Find where the given text appears and provide that cell's center as (x, y) coordinate. 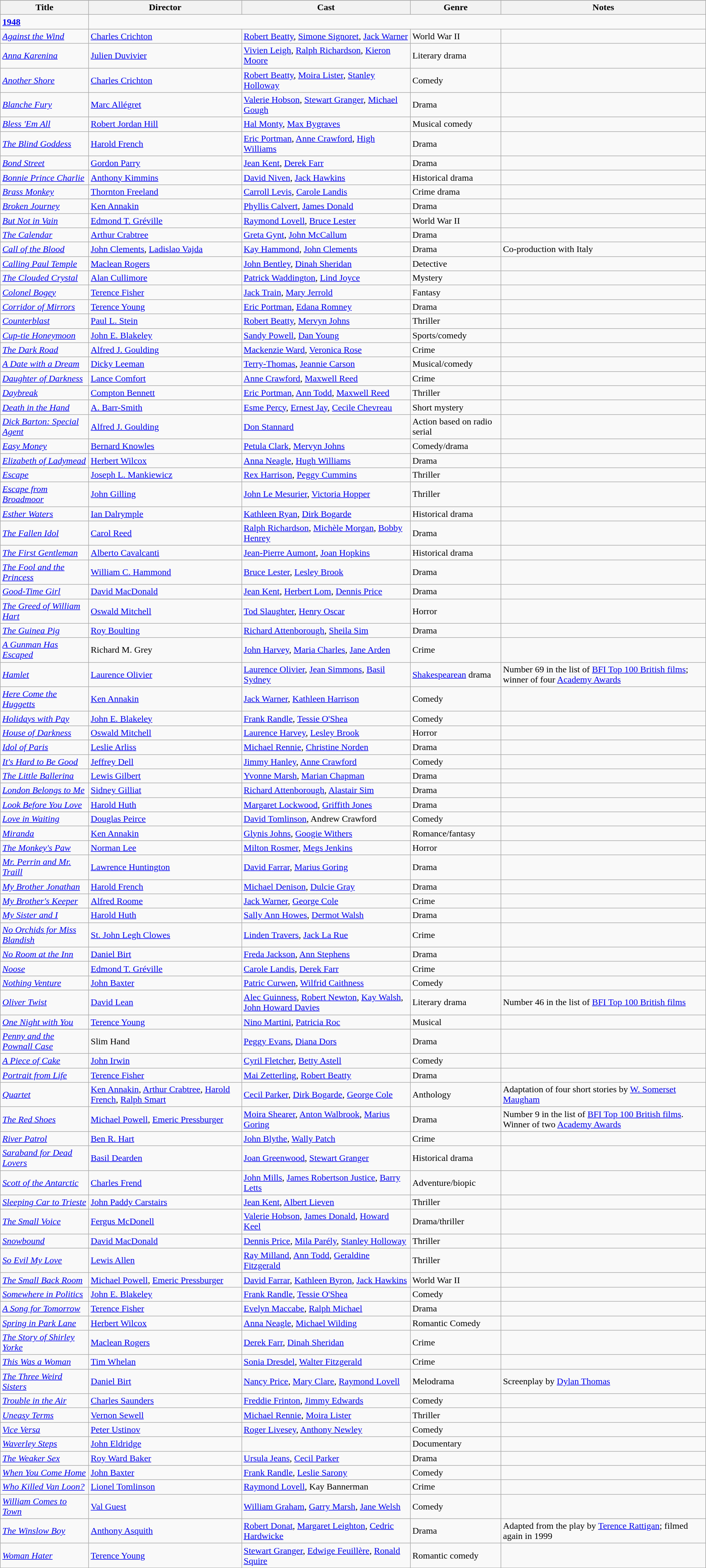
Jeffrey Dell (165, 762)
Moira Shearer, Anton Walbrook, Marius Goring (326, 1119)
Portrait from Life (45, 1075)
Sonia Dresdel, Walter Fitzgerald (326, 1362)
Phyllis Calvert, James Donald (326, 206)
Here Come the Huggetts (45, 699)
Sandy Powell, Dan Young (326, 335)
The Fallen Idol (45, 533)
River Patrol (45, 1139)
Sidney Gilliat (165, 790)
Anthony Asquith (165, 1531)
Tim Whelan (165, 1362)
Anthony Kimmins (165, 177)
Alfred Roome (165, 901)
Charles Saunders (165, 1401)
Jack Warner, Kathleen Harrison (326, 699)
Comedy/drama (456, 446)
Bless 'Em All (45, 124)
John Mills, James Robertson Justice, Barry Letts (326, 1182)
Compton Bennett (165, 393)
Ken Annakin, Arthur Crabtree, Harold French, Ralph Smart (165, 1095)
Petula Clark, Mervyn Johns (326, 446)
Slim Hand (165, 1041)
John Irwin (165, 1061)
Jack Warner, George Cole (326, 901)
Raymond Lovell, Kay Bannerman (326, 1487)
Ralph Richardson, Michèle Morgan, Bobby Henrey (326, 533)
The Fool and the Princess (45, 572)
Julien Duvivier (165, 56)
Glynis Johns, Googie Withers (326, 833)
Leslie Arliss (165, 747)
Charles Frend (165, 1182)
Eric Portman, Anne Crawford, High Williams (326, 143)
David Farrar, Kathleen Byron, Jack Hawkins (326, 1280)
Esther Waters (45, 514)
Terry-Thomas, Jeannie Carson (326, 364)
Nothing Venture (45, 983)
Jean Kent, Herbert Lom, Dennis Price (326, 592)
Genre (456, 8)
Kathleen Ryan, Dirk Bogarde (326, 514)
Short mystery (456, 407)
Adapted from the play by Terence Rattigan; filmed again in 1999 (603, 1531)
David Lean (165, 1002)
Gordon Parry (165, 163)
Nino Martini, Patricia Roc (326, 1022)
My Sister and I (45, 915)
Mai Zetterling, Robert Beatty (326, 1075)
John Blythe, Wally Patch (326, 1139)
Colonel Bogey (45, 292)
Paul L. Stein (165, 321)
Adventure/biopic (456, 1182)
Linden Travers, Jack La Rue (326, 935)
Frank Randle, Leslie Sarony (326, 1473)
Dick Barton: Special Agent (45, 426)
Somewhere in Politics (45, 1294)
Carol Reed (165, 533)
The Small Back Room (45, 1280)
Cyril Fletcher, Betty Astell (326, 1061)
The Little Ballerina (45, 776)
The First Gentleman (45, 553)
John Clements, Ladislao Vajda (165, 249)
Laurence Olivier (165, 675)
Patrick Waddington, Lind Joyce (326, 278)
Alberto Cavalcanti (165, 553)
Escape from Broadmoor (45, 494)
Ursula Jeans, Cecil Parker (326, 1458)
Romantic Comedy (456, 1323)
Margaret Lockwood, Griffith Jones (326, 805)
Richard M. Grey (165, 650)
Eric Portman, Ann Todd, Maxwell Reed (326, 393)
Bonnie Prince Charlie (45, 177)
Robert Jordan Hill (165, 124)
Hamlet (45, 675)
Bernard Knowles (165, 446)
Shakespearean drama (456, 675)
Joan Greenwood, Stewart Granger (326, 1158)
Norman Lee (165, 848)
Cast (326, 8)
Co-production with Italy (603, 249)
Lewis Gilbert (165, 776)
Daughter of Darkness (45, 378)
Lawrence Huntington (165, 867)
Robert Beatty, Simone Signoret, Jack Warner (326, 36)
The Greed of William Hart (45, 611)
Romantic comedy (456, 1555)
John Le Mesurier, Victoria Hopper (326, 494)
Fergus McDonell (165, 1222)
Lance Comfort (165, 378)
House of Darkness (45, 733)
The Three Weird Sisters (45, 1382)
Marc Allégret (165, 105)
Saraband for Dead Lovers (45, 1158)
Mr. Perrin and Mr. Traill (45, 867)
Don Stannard (326, 426)
St. John Legh Clowes (165, 935)
Valerie Hobson, James Donald, Howard Keel (326, 1222)
Detective (456, 264)
Raymond Lovell, Bruce Lester (326, 221)
John Bentley, Dinah Sheridan (326, 264)
Noose (45, 968)
Romance/fantasy (456, 833)
Cecil Parker, Dirk Bogarde, George Cole (326, 1095)
John Eldridge (165, 1444)
William C. Hammond (165, 572)
Daybreak (45, 393)
William Graham, Garry Marsh, Jane Welsh (326, 1506)
Jean Kent, Albert Lieven (326, 1202)
Carole Landis, Derek Farr (326, 968)
Easy Money (45, 446)
David Tomlinson, Andrew Crawford (326, 819)
Freddie Frinton, Jimmy Edwards (326, 1401)
Waverley Steps (45, 1444)
Jimmy Hanley, Anne Crawford (326, 762)
Musical (456, 1022)
Counterblast (45, 321)
A Piece of Cake (45, 1061)
Patric Curwen, Wilfrid Caithness (326, 983)
Musical comedy (456, 124)
Ben R. Hart (165, 1139)
Stewart Granger, Edwige Feuillère, Ronald Squire (326, 1555)
Nancy Price, Mary Clare, Raymond Lovell (326, 1382)
Basil Dearden (165, 1158)
Melodrama (456, 1382)
Val Guest (165, 1506)
David Niven, Jack Hawkins (326, 177)
Who Killed Van Loon? (45, 1487)
Holidays with Pay (45, 718)
Robert Beatty, Mervyn Johns (326, 321)
The Dark Road (45, 350)
Elizabeth of Ladymead (45, 461)
The Winslow Boy (45, 1531)
When You Come Home (45, 1473)
Alec Guinness, Robert Newton, Kay Walsh, John Howard Davies (326, 1002)
It's Hard to Be Good (45, 762)
The Small Voice (45, 1222)
Love in Waiting (45, 819)
My Brother's Keeper (45, 901)
Good-Time Girl (45, 592)
The Monkey's Paw (45, 848)
No Room at the Inn (45, 954)
Look Before You Love (45, 805)
Alan Cullimore (165, 278)
Musical/comedy (456, 364)
Idol of Paris (45, 747)
Number 69 in the list of BFI Top 100 British films; winner of four Academy Awards (603, 675)
My Brother Jonathan (45, 887)
Against the Wind (45, 36)
Arthur Crabtree (165, 235)
Trouble in the Air (45, 1401)
The Story of Shirley Yorke (45, 1342)
Spring in Park Lane (45, 1323)
Blanche Fury (45, 105)
Quartet (45, 1095)
No Orchids for Miss Blandish (45, 935)
David Farrar, Marius Goring (326, 867)
But Not in Vain (45, 221)
Sally Ann Howes, Dermot Walsh (326, 915)
Valerie Hobson, Stewart Granger, Michael Gough (326, 105)
Freda Jackson, Ann Stephens (326, 954)
John Gilling (165, 494)
Derek Farr, Dinah Sheridan (326, 1342)
Michael Rennie, Moira Lister (326, 1415)
Screenplay by Dylan Thomas (603, 1382)
London Belongs to Me (45, 790)
Fantasy (456, 292)
Peggy Evans, Diana Dors (326, 1041)
A Song for Tomorrow (45, 1308)
Mystery (456, 278)
Title (45, 8)
Action based on radio serial (456, 426)
A. Barr-Smith (165, 407)
Robert Donat, Margaret Leighton, Cedric Hardwicke (326, 1531)
Thornton Freeland (165, 192)
Jean-Pierre Aumont, Joan Hopkins (326, 553)
Dicky Leeman (165, 364)
Corridor of Mirrors (45, 307)
Scott of the Antarctic (45, 1182)
John Harvey, Maria Charles, Jane Arden (326, 650)
Roger Livesey, Anthony Newley (326, 1430)
Laurence Harvey, Lesley Brook (326, 733)
Death in the Hand (45, 407)
Another Shore (45, 80)
So Evil My Love (45, 1260)
Dennis Price, Mila Parély, Stanley Holloway (326, 1241)
Milton Rosmer, Megs Jenkins (326, 848)
The Red Shoes (45, 1119)
Anthology (456, 1095)
Rex Harrison, Peggy Cummins (326, 475)
Broken Journey (45, 206)
The Weaker Sex (45, 1458)
Director (165, 8)
Laurence Olivier, Jean Simmons, Basil Sydney (326, 675)
The Blind Goddess (45, 143)
Carroll Levis, Carole Landis (326, 192)
Peter Ustinov (165, 1430)
Snowbound (45, 1241)
Joseph L. Mankiewicz (165, 475)
Drama/thriller (456, 1222)
Jean Kent, Derek Farr (326, 163)
Hal Monty, Max Bygraves (326, 124)
Miranda (45, 833)
This Was a Woman (45, 1362)
Yvonne Marsh, Marian Chapman (326, 776)
Michael Denison, Dulcie Gray (326, 887)
Roy Ward Baker (165, 1458)
Vice Versa (45, 1430)
Documentary (456, 1444)
Oliver Twist (45, 1002)
Jack Train, Mary Jerrold (326, 292)
Brass Monkey (45, 192)
Vernon Sewell (165, 1415)
Sleeping Car to Trieste (45, 1202)
A Gunman Has Escaped (45, 650)
Kay Hammond, John Clements (326, 249)
Call of the Blood (45, 249)
Robert Beatty, Moira Lister, Stanley Holloway (326, 80)
William Comes to Town (45, 1506)
Lewis Allen (165, 1260)
The Calendar (45, 235)
1948 (45, 22)
One Night with You (45, 1022)
Eric Portman, Edana Romney (326, 307)
John Paddy Carstairs (165, 1202)
A Date with a Dream (45, 364)
Anna Karenina (45, 56)
Notes (603, 8)
Number 46 in the list of BFI Top 100 British films (603, 1002)
Ian Dalrymple (165, 514)
Bruce Lester, Lesley Brook (326, 572)
Bond Street (45, 163)
Anna Neagle, Michael Wilding (326, 1323)
Sports/comedy (456, 335)
Calling Paul Temple (45, 264)
Cup-tie Honeymoon (45, 335)
Douglas Peirce (165, 819)
Tod Slaughter, Henry Oscar (326, 611)
Penny and the Pownall Case (45, 1041)
Number 9 in the list of BFI Top 100 British films. Winner of two Academy Awards (603, 1119)
Evelyn Maccabe, Ralph Michael (326, 1308)
Uneasy Terms (45, 1415)
The Guinea Pig (45, 630)
Woman Hater (45, 1555)
Greta Gynt, John McCallum (326, 235)
Ray Milland, Ann Todd, Geraldine Fitzgerald (326, 1260)
Anne Crawford, Maxwell Reed (326, 378)
Esme Percy, Ernest Jay, Cecile Chevreau (326, 407)
Escape (45, 475)
Roy Boulting (165, 630)
Crime drama (456, 192)
Vivien Leigh, Ralph Richardson, Kieron Moore (326, 56)
Michael Rennie, Christine Norden (326, 747)
Richard Attenborough, Sheila Sim (326, 630)
Lionel Tomlinson (165, 1487)
The Clouded Crystal (45, 278)
Richard Attenborough, Alastair Sim (326, 790)
Adaptation of four short stories by W. Somerset Maugham (603, 1095)
Anna Neagle, Hugh Williams (326, 461)
Mackenzie Ward, Veronica Rose (326, 350)
